Return the (X, Y) coordinate for the center point of the cell that contains the specified text.  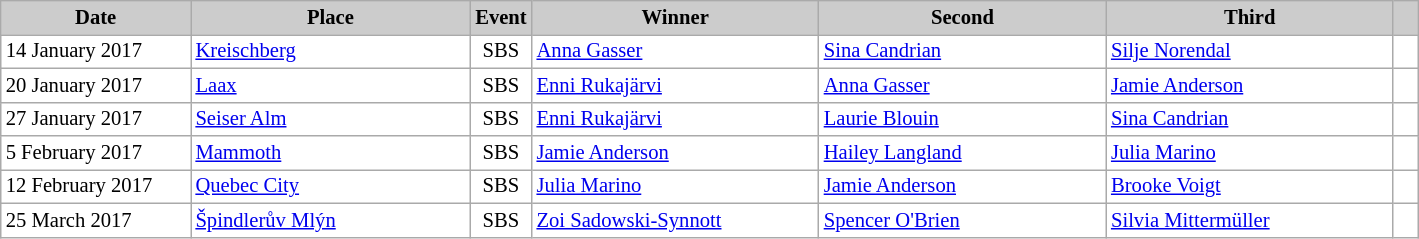
5 February 2017 (96, 153)
Laurie Blouin (962, 119)
25 March 2017 (96, 220)
Quebec City (330, 186)
Date (96, 17)
Špindlerův Mlýn (330, 220)
12 February 2017 (96, 186)
14 January 2017 (96, 51)
Winner (676, 17)
Second (962, 17)
Kreischberg (330, 51)
Laax (330, 85)
Hailey Langland (962, 153)
Brooke Voigt (1250, 186)
27 January 2017 (96, 119)
Silvia Mittermüller (1250, 220)
Seiser Alm (330, 119)
Event (500, 17)
20 January 2017 (96, 85)
Silje Norendal (1250, 51)
Mammoth (330, 153)
Place (330, 17)
Zoi Sadowski-Synnott (676, 220)
Spencer O'Brien (962, 220)
Third (1250, 17)
